From the cell containing the given text, extract its center point as [X, Y] coordinate. 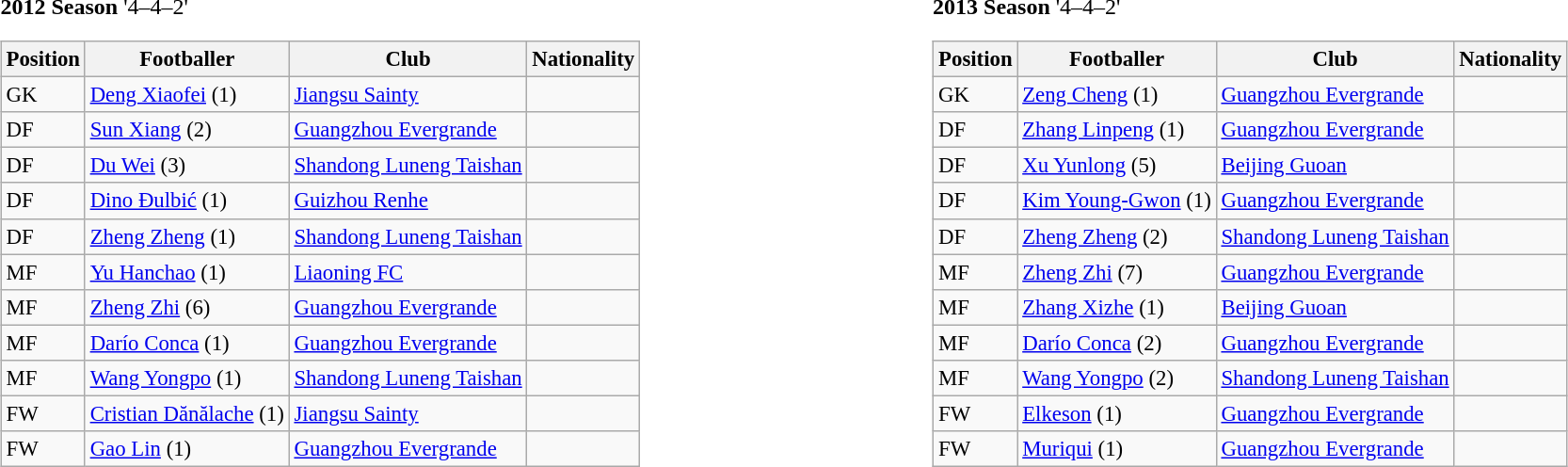
Darío Conca (1) [186, 343]
Cristian Dănălache (1) [186, 413]
Zhang Linpeng (1) [1116, 130]
Wang Yongpo (2) [1116, 378]
Yu Hanchao (1) [186, 272]
Muriqui (1) [1116, 449]
Du Wei (3) [186, 166]
Zheng Zhi (6) [186, 307]
Kim Young-Gwon (1) [1116, 201]
Deng Xiaofei (1) [186, 95]
Darío Conca (2) [1116, 343]
Wang Yongpo (1) [186, 378]
Zhang Xizhe (1) [1116, 307]
Zheng Zhi (7) [1116, 272]
Zeng Cheng (1) [1116, 95]
Gao Lin (1) [186, 449]
Dino Đulbić (1) [186, 201]
Sun Xiang (2) [186, 130]
Zheng Zheng (2) [1116, 236]
Xu Yunlong (5) [1116, 166]
Zheng Zheng (1) [186, 236]
Liaoning FC [408, 272]
Elkeson (1) [1116, 413]
Guizhou Renhe [408, 201]
